From the cell containing the given text, extract its center point as (x, y) coordinate. 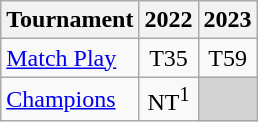
T35 (168, 58)
2022 (168, 20)
Champions (70, 100)
T59 (228, 58)
Tournament (70, 20)
2023 (228, 20)
Match Play (70, 58)
NT1 (168, 100)
